Return the [x, y] coordinate for the center point of the cell that contains the specified text.  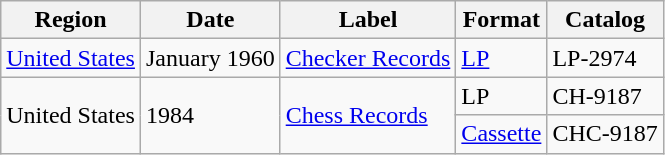
Checker Records [368, 58]
Catalog [605, 20]
Region [71, 20]
1984 [210, 115]
CHC-9187 [605, 134]
Format [502, 20]
Label [368, 20]
CH-9187 [605, 96]
Cassette [502, 134]
LP-2974 [605, 58]
Date [210, 20]
Chess Records [368, 115]
January 1960 [210, 58]
